Scan for the cell matching the given text and deliver its [X, Y] coordinate at center. 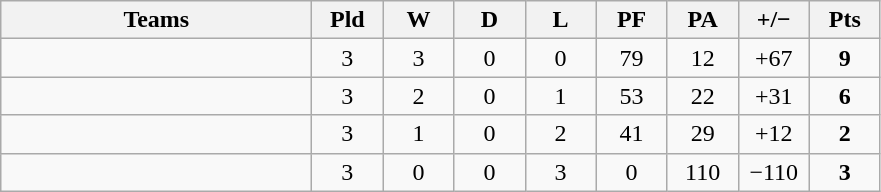
W [418, 20]
110 [702, 172]
29 [702, 134]
Pts [844, 20]
+67 [774, 58]
Teams [156, 20]
41 [632, 134]
+/− [774, 20]
L [560, 20]
D [490, 20]
6 [844, 96]
22 [702, 96]
+31 [774, 96]
12 [702, 58]
Pld [348, 20]
53 [632, 96]
+12 [774, 134]
9 [844, 58]
PF [632, 20]
79 [632, 58]
PA [702, 20]
−110 [774, 172]
